Extract the (x, y) coordinate from the center of the cell holding the provided text.  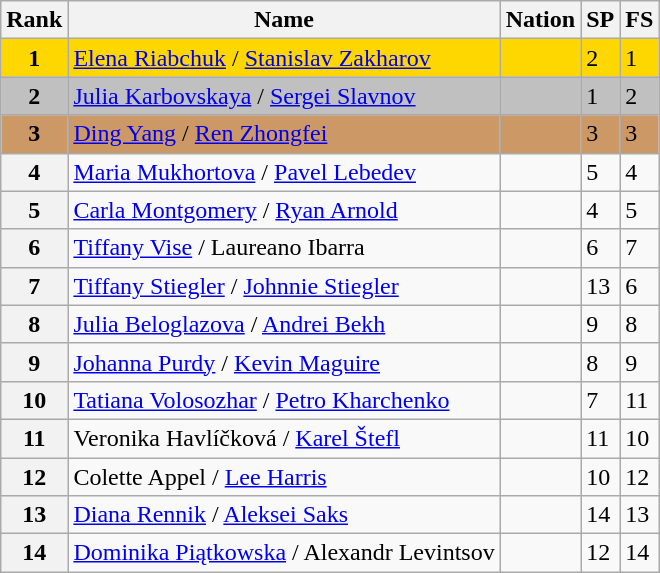
FS (640, 20)
Nation (540, 20)
Carla Montgomery / Ryan Arnold (284, 210)
Julia Karbovskaya / Sergei Slavnov (284, 96)
Dominika Piątkowska / Alexandr Levintsov (284, 553)
Elena Riabchuk / Stanislav Zakharov (284, 58)
Diana Rennik / Aleksei Saks (284, 515)
Ding Yang / Ren Zhongfei (284, 134)
Tiffany Stiegler / Johnnie Stiegler (284, 286)
Rank (34, 20)
Name (284, 20)
Colette Appel / Lee Harris (284, 477)
Veronika Havlíčková / Karel Štefl (284, 438)
Tiffany Vise / Laureano Ibarra (284, 248)
Maria Mukhortova / Pavel Lebedev (284, 172)
SP (600, 20)
Tatiana Volosozhar / Petro Kharchenko (284, 400)
Johanna Purdy / Kevin Maguire (284, 362)
Julia Beloglazova / Andrei Bekh (284, 324)
